Provide the [X, Y] coordinate of the cell's center where the given text is located.  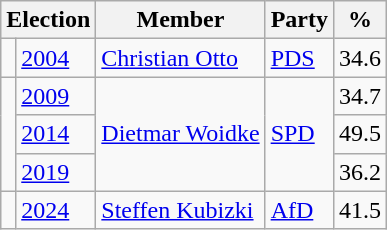
2014 [56, 134]
% [360, 20]
Christian Otto [180, 58]
Party [299, 20]
2009 [56, 96]
2019 [56, 172]
PDS [299, 58]
49.5 [360, 134]
34.6 [360, 58]
Member [180, 20]
AfD [299, 210]
2024 [56, 210]
41.5 [360, 210]
SPD [299, 134]
Election [48, 20]
36.2 [360, 172]
34.7 [360, 96]
Steffen Kubizki [180, 210]
Dietmar Woidke [180, 134]
2004 [56, 58]
